Provide the [x, y] coordinate of the cell's center where the given text is located.  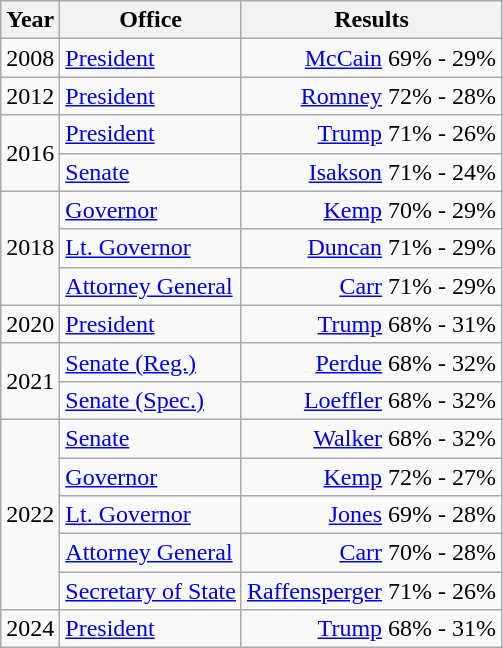
Carr 70% - 28% [371, 553]
2020 [30, 324]
Trump 71% - 26% [371, 134]
Kemp 70% - 29% [371, 210]
Carr 71% - 29% [371, 286]
Romney 72% - 28% [371, 96]
2021 [30, 381]
2016 [30, 153]
Kemp 72% - 27% [371, 477]
Results [371, 20]
2012 [30, 96]
Walker 68% - 32% [371, 438]
Office [151, 20]
2018 [30, 248]
Isakson 71% - 24% [371, 172]
2024 [30, 629]
2022 [30, 514]
Senate (Spec.) [151, 400]
Loeffler 68% - 32% [371, 400]
Raffensperger 71% - 26% [371, 591]
McCain 69% - 29% [371, 58]
Secretary of State [151, 591]
Senate (Reg.) [151, 362]
Duncan 71% - 29% [371, 248]
Jones 69% - 28% [371, 515]
Perdue 68% - 32% [371, 362]
Year [30, 20]
2008 [30, 58]
